Search for the cell housing the specified text and yield its [x, y] center coordinate. 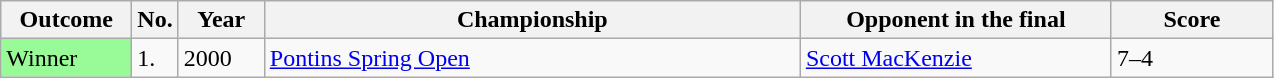
No. [155, 20]
Winner [66, 58]
Scott MacKenzie [956, 58]
1. [155, 58]
Opponent in the final [956, 20]
7–4 [1192, 58]
Score [1192, 20]
2000 [221, 58]
Championship [532, 20]
Pontins Spring Open [532, 58]
Outcome [66, 20]
Year [221, 20]
